Extract the (x, y) coordinate from the center of the cell holding the provided text.  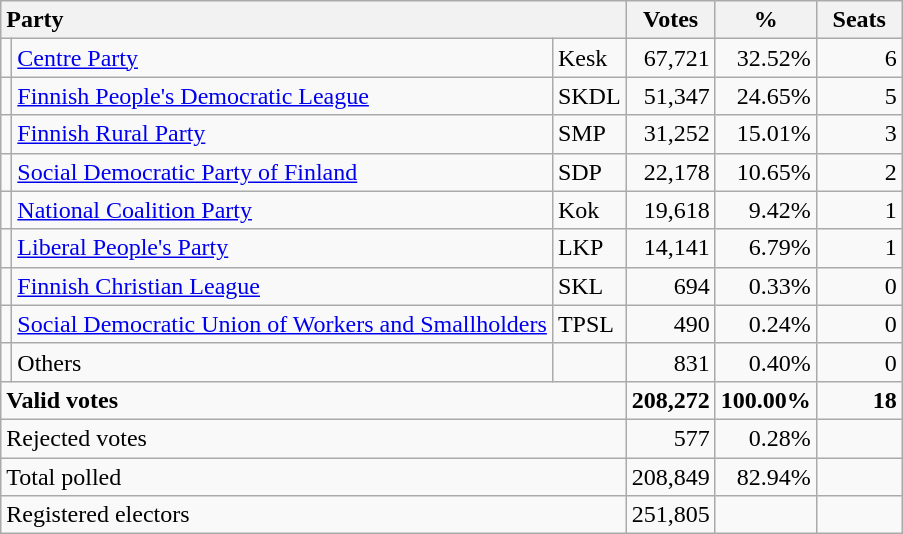
Registered electors (314, 515)
24.65% (766, 96)
Social Democratic Party of Finland (282, 172)
15.01% (766, 134)
67,721 (670, 58)
3 (859, 134)
SKDL (589, 96)
Social Democratic Union of Workers and Smallholders (282, 324)
% (766, 20)
251,805 (670, 515)
19,618 (670, 210)
694 (670, 286)
Others (282, 362)
10.65% (766, 172)
Centre Party (282, 58)
18 (859, 400)
Votes (670, 20)
208,272 (670, 400)
LKP (589, 248)
Kok (589, 210)
National Coalition Party (282, 210)
6 (859, 58)
Finnish Christian League (282, 286)
Total polled (314, 477)
Finnish People's Democratic League (282, 96)
6.79% (766, 248)
831 (670, 362)
32.52% (766, 58)
51,347 (670, 96)
Valid votes (314, 400)
490 (670, 324)
22,178 (670, 172)
Party (314, 20)
Rejected votes (314, 438)
9.42% (766, 210)
0.33% (766, 286)
14,141 (670, 248)
Liberal People's Party (282, 248)
5 (859, 96)
31,252 (670, 134)
Finnish Rural Party (282, 134)
100.00% (766, 400)
0.40% (766, 362)
Seats (859, 20)
0.28% (766, 438)
SDP (589, 172)
577 (670, 438)
2 (859, 172)
82.94% (766, 477)
208,849 (670, 477)
0.24% (766, 324)
SMP (589, 134)
TPSL (589, 324)
Kesk (589, 58)
SKL (589, 286)
